Identify which cell holds the provided text, then report its (x, y) central coordinate. 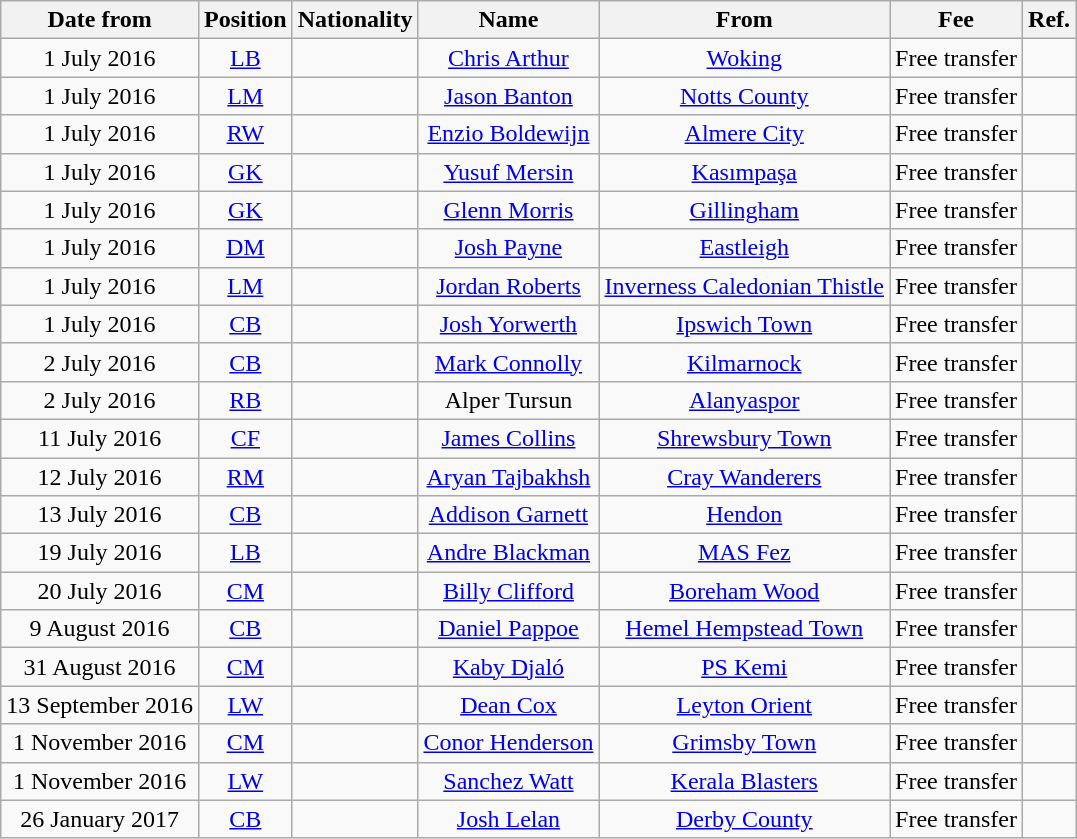
RM (245, 477)
Glenn Morris (508, 210)
13 September 2016 (100, 705)
Billy Clifford (508, 591)
Leyton Orient (744, 705)
Alanyaspor (744, 400)
Inverness Caledonian Thistle (744, 286)
Sanchez Watt (508, 781)
DM (245, 248)
Addison Garnett (508, 515)
Grimsby Town (744, 743)
Woking (744, 58)
Conor Henderson (508, 743)
CF (245, 438)
Notts County (744, 96)
Jordan Roberts (508, 286)
Ref. (1050, 20)
Enzio Boldewijn (508, 134)
Derby County (744, 819)
Aryan Tajbakhsh (508, 477)
Fee (956, 20)
From (744, 20)
RW (245, 134)
Jason Banton (508, 96)
Yusuf Mersin (508, 172)
Josh Lelan (508, 819)
Hendon (744, 515)
Gillingham (744, 210)
Daniel Pappoe (508, 629)
Boreham Wood (744, 591)
Kerala Blasters (744, 781)
Mark Connolly (508, 362)
Andre Blackman (508, 553)
MAS Fez (744, 553)
Josh Yorwerth (508, 324)
Kilmarnock (744, 362)
Nationality (355, 20)
12 July 2016 (100, 477)
Josh Payne (508, 248)
PS Kemi (744, 667)
Cray Wanderers (744, 477)
Dean Cox (508, 705)
20 July 2016 (100, 591)
Ipswich Town (744, 324)
Almere City (744, 134)
Kaby Djaló (508, 667)
Shrewsbury Town (744, 438)
Position (245, 20)
Chris Arthur (508, 58)
26 January 2017 (100, 819)
9 August 2016 (100, 629)
13 July 2016 (100, 515)
31 August 2016 (100, 667)
Date from (100, 20)
19 July 2016 (100, 553)
11 July 2016 (100, 438)
RB (245, 400)
Name (508, 20)
Eastleigh (744, 248)
Hemel Hempstead Town (744, 629)
Alper Tursun (508, 400)
James Collins (508, 438)
Kasımpaşa (744, 172)
